Return (x, y) of the center of cell containing provided text 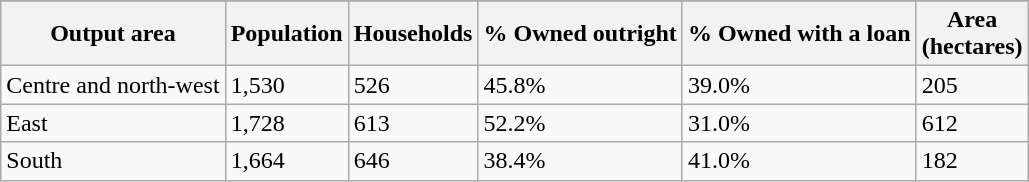
41.0% (799, 161)
205 (972, 85)
39.0% (799, 85)
Population (286, 34)
South (113, 161)
646 (413, 161)
Area(hectares) (972, 34)
1,664 (286, 161)
Output area (113, 34)
1,530 (286, 85)
Centre and north-west (113, 85)
31.0% (799, 123)
% Owned with a loan (799, 34)
% Owned outright (580, 34)
52.2% (580, 123)
38.4% (580, 161)
612 (972, 123)
182 (972, 161)
526 (413, 85)
45.8% (580, 85)
613 (413, 123)
Households (413, 34)
East (113, 123)
1,728 (286, 123)
